Return [x, y] of the center of cell containing provided text 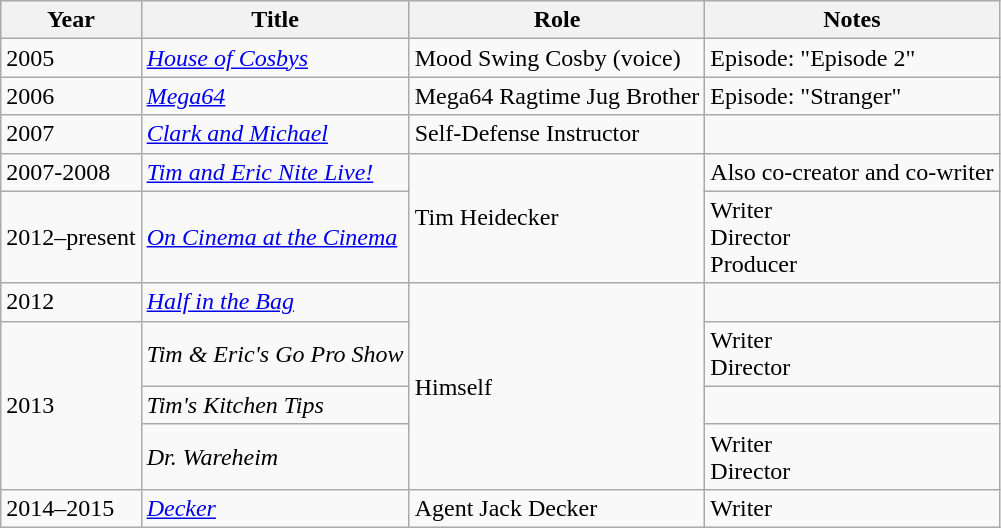
Agent Jack Decker [557, 508]
Mood Swing Cosby (voice) [557, 58]
Dr. Wareheim [275, 456]
Title [275, 20]
2013 [71, 405]
Tim's Kitchen Tips [275, 405]
Clark and Michael [275, 134]
Tim Heidecker [557, 218]
Himself [557, 386]
Writer [852, 508]
Self-Defense Instructor [557, 134]
On Cinema at the Cinema [275, 237]
2007 [71, 134]
Decker [275, 508]
WriterDirectorProducer [852, 237]
Episode: "Episode 2" [852, 58]
2007-2008 [71, 172]
Role [557, 20]
2012–present [71, 237]
Half in the Bag [275, 302]
Episode: "Stranger" [852, 96]
2006 [71, 96]
Mega64 Ragtime Jug Brother [557, 96]
Notes [852, 20]
2014–2015 [71, 508]
Tim and Eric Nite Live! [275, 172]
Also co-creator and co-writer [852, 172]
House of Cosbys [275, 58]
Tim & Eric's Go Pro Show [275, 354]
2005 [71, 58]
Mega64 [275, 96]
2012 [71, 302]
Year [71, 20]
